Output the (x, y) coordinate of the center of the cell containing the given text.  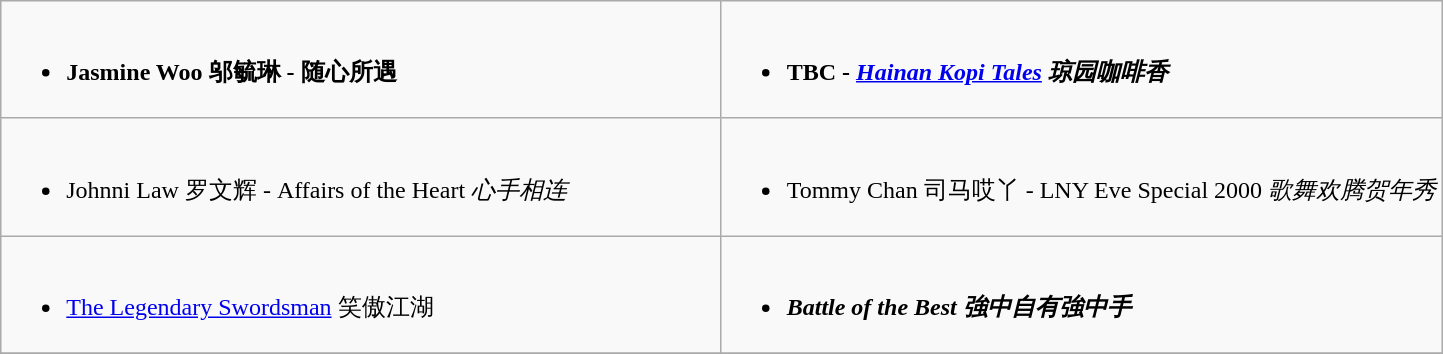
Jasmine Woo 邬毓琳 - 随心所遇 (361, 60)
Tommy Chan 司马哎丫 - LNY Eve Special 2000 歌舞欢腾贺年秀 (1081, 177)
Johnni Law 罗文辉 - Affairs of the Heart 心手相连 (361, 177)
The Legendary Swordsman 笑傲江湖 (361, 295)
TBC - Hainan Kopi Tales 琼园咖啡香 (1081, 60)
Battle of the Best 強中自有強中手 (1081, 295)
